Return the [X, Y] coordinate for the center point of the cell that contains the specified text.  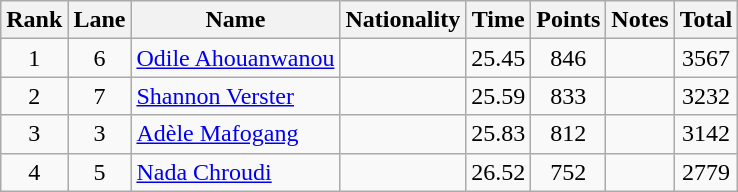
Time [498, 20]
6 [100, 58]
833 [568, 96]
Nationality [403, 20]
Notes [640, 20]
Lane [100, 20]
Nada Chroudi [236, 172]
2 [34, 96]
3142 [706, 134]
1 [34, 58]
Adèle Mafogang [236, 134]
846 [568, 58]
812 [568, 134]
752 [568, 172]
Odile Ahouanwanou [236, 58]
5 [100, 172]
4 [34, 172]
3567 [706, 58]
26.52 [498, 172]
2779 [706, 172]
Rank [34, 20]
3232 [706, 96]
Name [236, 20]
7 [100, 96]
25.45 [498, 58]
Total [706, 20]
Shannon Verster [236, 96]
25.83 [498, 134]
25.59 [498, 96]
Points [568, 20]
